Extract the [x, y] coordinate from the center of the cell holding the provided text.  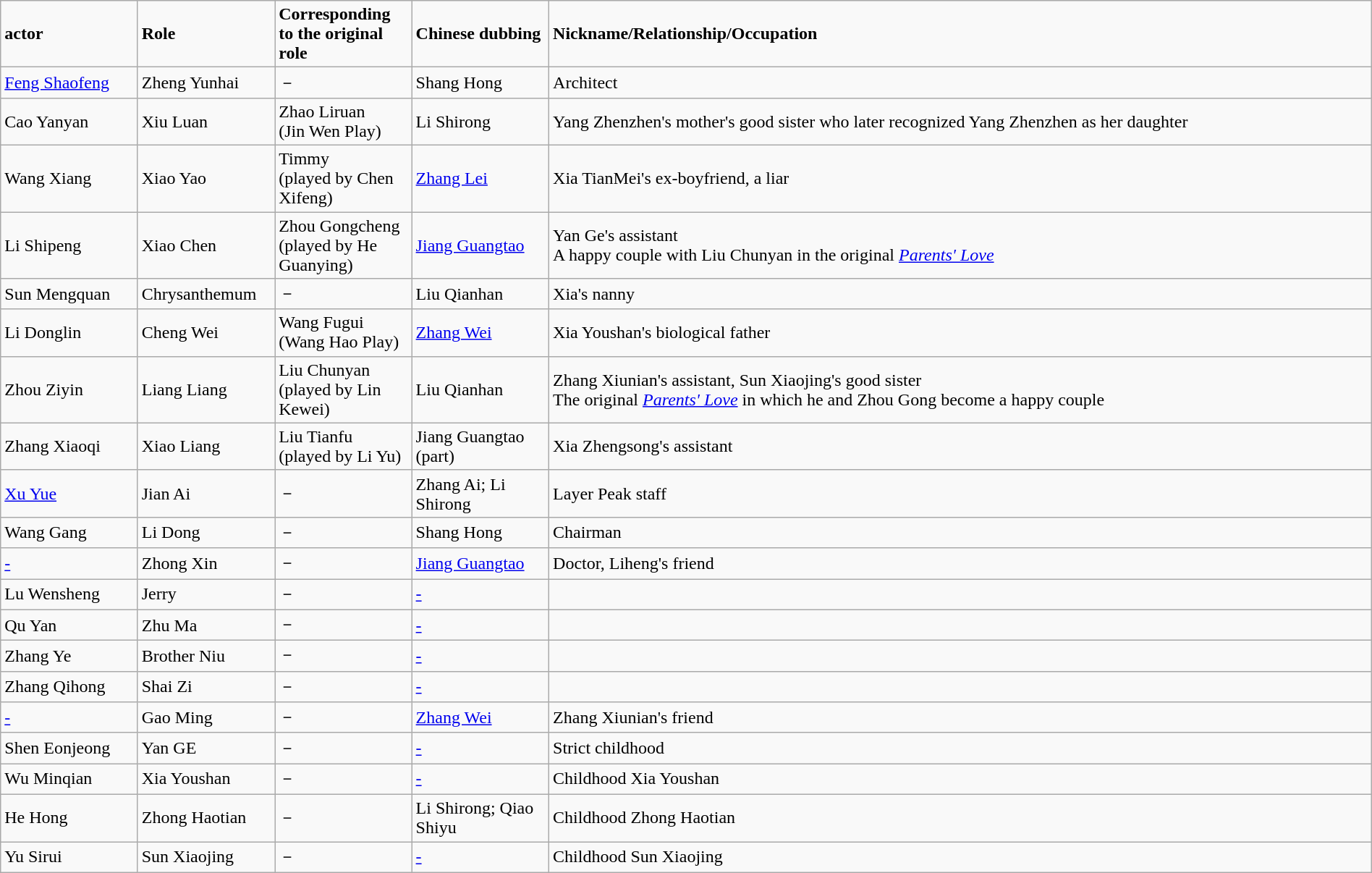
Xiao Chen [206, 245]
Xia Youshan's biological father [961, 333]
Architect [961, 83]
Brother Niu [206, 656]
Jiang Guangtao (part) [480, 446]
Li Shipeng [69, 245]
Childhood Sun Xiaojing [961, 857]
Qu Yan [69, 625]
Zheng Yunhai [206, 83]
Li Shirong; Qiao Shiyu [480, 818]
Doctor, Liheng's friend [961, 563]
Wang Gang [69, 533]
Xiu Luan [206, 122]
Xia's nanny [961, 294]
Childhood Xia Youshan [961, 779]
Li Donglin [69, 333]
He Hong [69, 818]
Zhu Ma [206, 625]
Childhood Zhong Haotian [961, 818]
Yan Ge's assistantA happy couple with Liu Chunyan in the original Parents' Love [961, 245]
Sun Mengquan [69, 294]
Sun Xiaojing [206, 857]
Chinese dubbing [480, 34]
Xiao Yao [206, 178]
Corresponding to the original role [343, 34]
Li Shirong [480, 122]
Cheng Wei [206, 333]
Cao Yanyan [69, 122]
Yu Sirui [69, 857]
Nickname/Relationship/Occupation [961, 34]
Lu Wensheng [69, 595]
Zhang Lei [480, 178]
Chrysanthemum [206, 294]
Zhang Qihong [69, 686]
Liu Chunyan(played by Lin Kewei) [343, 389]
Xia Youshan [206, 779]
Role [206, 34]
Feng Shaofeng [69, 83]
Shen Eonjeong [69, 748]
Wu Minqian [69, 779]
Yang Zhenzhen's mother's good sister who later recognized Yang Zhenzhen as her daughter [961, 122]
Jian Ai [206, 494]
Timmy(played by Chen Xifeng) [343, 178]
Jerry [206, 595]
Shai Zi [206, 686]
Zhang Xiaoqi [69, 446]
Xiao Liang [206, 446]
Liu Tianfu(played by Li Yu) [343, 446]
Strict childhood [961, 748]
Xia Zhengsong's assistant [961, 446]
Zhang Ai; Li Shirong [480, 494]
Li Dong [206, 533]
Zhong Haotian [206, 818]
Xia TianMei's ex-boyfriend, a liar [961, 178]
Zhang Xiunian's assistant, Sun Xiaojing's good sisterThe original Parents' Love in which he and Zhou Gong become a happy couple [961, 389]
Zhao Liruan(Jin Wen Play) [343, 122]
Wang Fugui(Wang Hao Play) [343, 333]
Gao Ming [206, 718]
Yan GE [206, 748]
Zhou Ziyin [69, 389]
Chairman [961, 533]
Wang Xiang [69, 178]
Zhang Ye [69, 656]
Zhong Xin [206, 563]
Layer Peak staff [961, 494]
Xu Yue [69, 494]
Zhang Xiunian's friend [961, 718]
Liang Liang [206, 389]
Zhou Gongcheng(played by He Guanying) [343, 245]
actor [69, 34]
